From the cell containing the given text, extract its center point as [X, Y] coordinate. 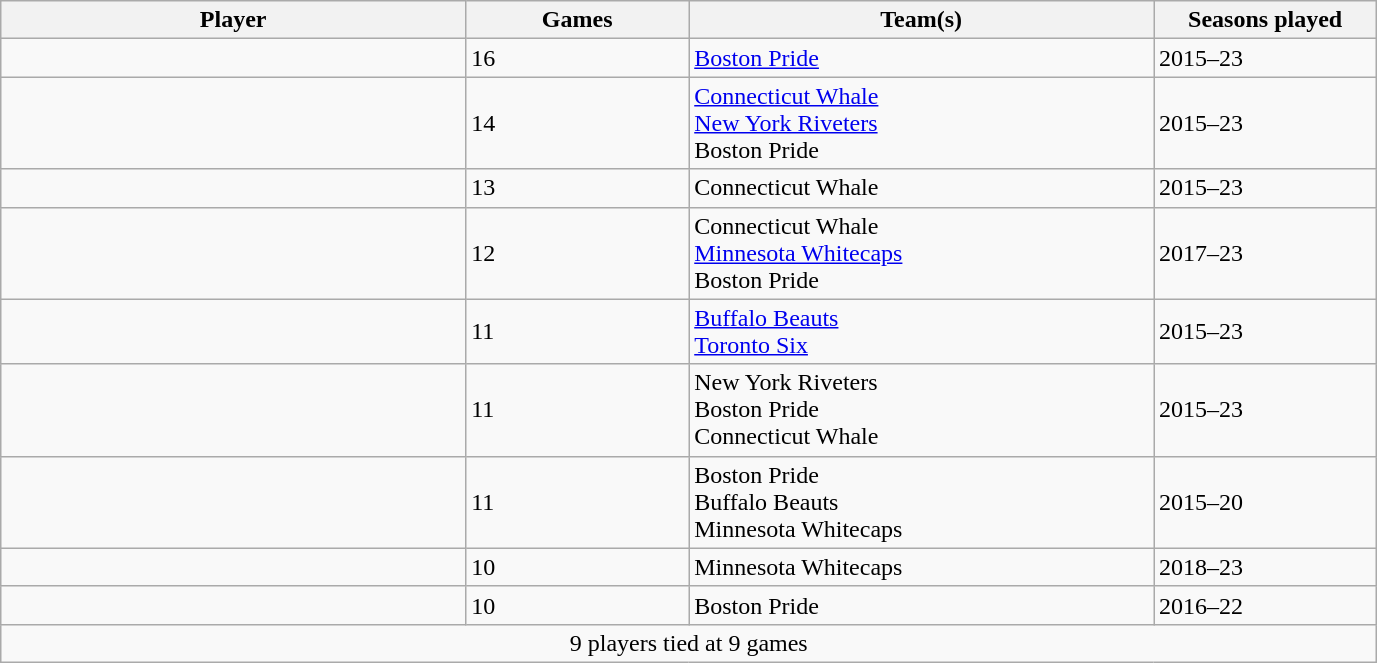
Seasons played [1266, 20]
14 [578, 123]
Connecticut Whale [922, 188]
13 [578, 188]
2018–23 [1266, 567]
Player [234, 20]
Minnesota Whitecaps [922, 567]
Connecticut WhaleMinnesota WhitecapsBoston Pride [922, 253]
Team(s) [922, 20]
9 players tied at 9 games [689, 643]
Boston PrideBuffalo BeautsMinnesota Whitecaps [922, 502]
2015–20 [1266, 502]
New York RivetersBoston PrideConnecticut Whale [922, 410]
Connecticut WhaleNew York RivetersBoston Pride [922, 123]
12 [578, 253]
2017–23 [1266, 253]
Games [578, 20]
Buffalo BeautsToronto Six [922, 332]
2016–22 [1266, 605]
16 [578, 58]
